Output the [x, y] coordinate of the center of the cell containing the given text.  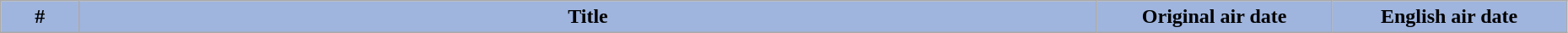
Original air date [1214, 17]
Title [589, 17]
English air date [1449, 17]
# [40, 17]
